Detect which cell encompasses the target text, then output its [x, y] center coordinate. 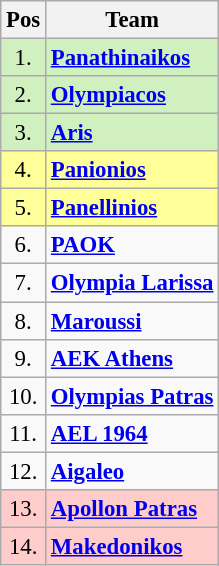
14. [24, 546]
Maroussi [132, 321]
7. [24, 283]
8. [24, 321]
3. [24, 133]
6. [24, 245]
Olympias Patras [132, 396]
Aris [132, 133]
AEK Athens [132, 358]
Makedonikos [132, 546]
11. [24, 433]
5. [24, 208]
Olympiacos [132, 95]
Team [132, 20]
Pos [24, 20]
Olympia Larissa [132, 283]
AEL 1964 [132, 433]
10. [24, 396]
PAOK [132, 245]
Aigaleo [132, 471]
Panionios [132, 170]
4. [24, 170]
2. [24, 95]
Apollon Patras [132, 509]
9. [24, 358]
Panellinios [132, 208]
Panathinaikos [132, 58]
12. [24, 471]
13. [24, 509]
1. [24, 58]
